Pinpoint the cell where the given text exists, returning its (X, Y) midpoint coordinate. 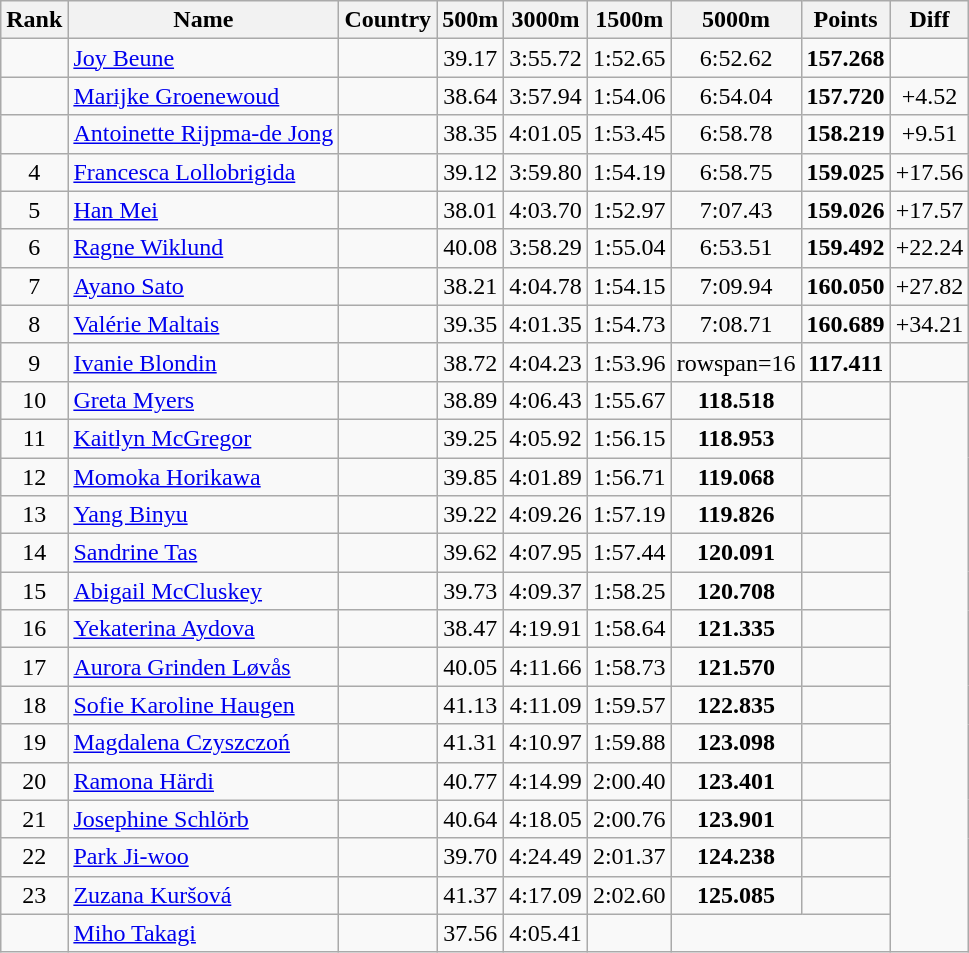
+17.56 (930, 172)
122.835 (736, 705)
13 (34, 515)
2:00.40 (629, 781)
Greta Myers (204, 400)
16 (34, 629)
39.85 (470, 477)
1:57.19 (629, 515)
6:52.62 (736, 58)
1:59.88 (629, 743)
7:07.43 (736, 210)
12 (34, 477)
4:07.95 (546, 553)
Park Ji-woo (204, 857)
1:55.67 (629, 400)
6:54.04 (736, 96)
1:56.15 (629, 438)
39.35 (470, 324)
Han Mei (204, 210)
2:01.37 (629, 857)
39.12 (470, 172)
40.77 (470, 781)
160.050 (846, 286)
39.25 (470, 438)
125.085 (736, 895)
1:56.71 (629, 477)
39.17 (470, 58)
4:11.09 (546, 705)
7:09.94 (736, 286)
1:54.19 (629, 172)
118.953 (736, 438)
120.091 (736, 553)
40.05 (470, 667)
6:58.75 (736, 172)
+4.52 (930, 96)
10 (34, 400)
+34.21 (930, 324)
Name (204, 20)
3:57.94 (546, 96)
6:58.78 (736, 134)
6 (34, 248)
Kaitlyn McGregor (204, 438)
4:11.66 (546, 667)
23 (34, 895)
Zuzana Kuršová (204, 895)
Ragne Wiklund (204, 248)
19 (34, 743)
117.411 (846, 362)
Sofie Karoline Haugen (204, 705)
Points (846, 20)
Josephine Schlörb (204, 819)
Yang Binyu (204, 515)
4:10.97 (546, 743)
Ivanie Blondin (204, 362)
124.238 (736, 857)
118.518 (736, 400)
Miho Takagi (204, 933)
1:57.44 (629, 553)
Country (388, 20)
2:02.60 (629, 895)
Ramona Härdi (204, 781)
159.026 (846, 210)
157.720 (846, 96)
Yekaterina Aydova (204, 629)
22 (34, 857)
4:09.37 (546, 591)
1:53.45 (629, 134)
3000m (546, 20)
rowspan=16 (736, 362)
1:58.73 (629, 667)
6:53.51 (736, 248)
4:03.70 (546, 210)
4:09.26 (546, 515)
2:00.76 (629, 819)
4:04.23 (546, 362)
Joy Beune (204, 58)
+9.51 (930, 134)
37.56 (470, 933)
1:55.04 (629, 248)
40.64 (470, 819)
38.35 (470, 134)
38.89 (470, 400)
4:01.35 (546, 324)
4:19.91 (546, 629)
40.08 (470, 248)
4:06.43 (546, 400)
Francesca Lollobrigida (204, 172)
1500m (629, 20)
Abigail McCluskey (204, 591)
41.31 (470, 743)
1:53.96 (629, 362)
17 (34, 667)
38.47 (470, 629)
9 (34, 362)
159.025 (846, 172)
Momoka Horikawa (204, 477)
4 (34, 172)
4:05.92 (546, 438)
41.13 (470, 705)
3:58.29 (546, 248)
4:17.09 (546, 895)
1:58.25 (629, 591)
123.901 (736, 819)
Rank (34, 20)
121.570 (736, 667)
4:14.99 (546, 781)
18 (34, 705)
41.37 (470, 895)
4:24.49 (546, 857)
123.098 (736, 743)
119.826 (736, 515)
4:18.05 (546, 819)
38.21 (470, 286)
39.73 (470, 591)
Valérie Maltais (204, 324)
+17.57 (930, 210)
1:54.15 (629, 286)
123.401 (736, 781)
11 (34, 438)
158.219 (846, 134)
Diff (930, 20)
1:54.73 (629, 324)
38.72 (470, 362)
1:54.06 (629, 96)
157.268 (846, 58)
5 (34, 210)
1:59.57 (629, 705)
7:08.71 (736, 324)
Antoinette Rijpma-de Jong (204, 134)
160.689 (846, 324)
15 (34, 591)
500m (470, 20)
3:55.72 (546, 58)
+22.24 (930, 248)
3:59.80 (546, 172)
159.492 (846, 248)
Ayano Sato (204, 286)
Sandrine Tas (204, 553)
1:52.65 (629, 58)
+27.82 (930, 286)
7 (34, 286)
Magdalena Czyszczoń (204, 743)
121.335 (736, 629)
Aurora Grinden Løvås (204, 667)
4:01.05 (546, 134)
38.01 (470, 210)
39.22 (470, 515)
5000m (736, 20)
Marijke Groenewoud (204, 96)
39.70 (470, 857)
20 (34, 781)
38.64 (470, 96)
4:05.41 (546, 933)
14 (34, 553)
21 (34, 819)
4:01.89 (546, 477)
39.62 (470, 553)
1:52.97 (629, 210)
120.708 (736, 591)
1:58.64 (629, 629)
8 (34, 324)
119.068 (736, 477)
4:04.78 (546, 286)
